Return (x, y) of the center of cell containing provided text 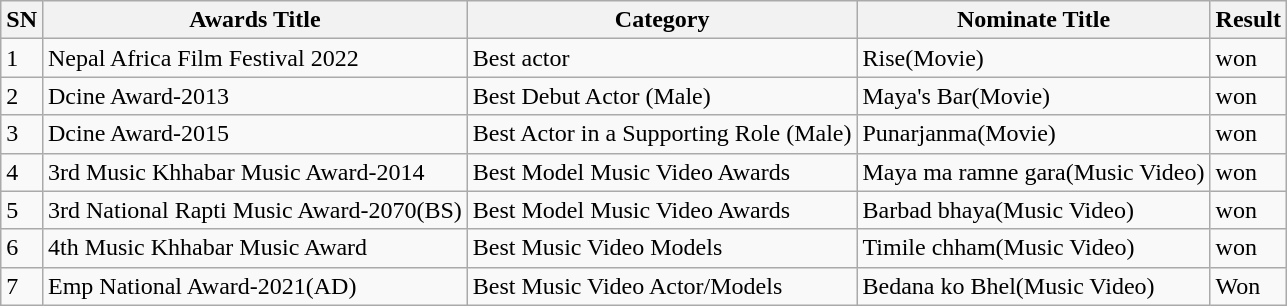
Emp National Award-2021(AD) (254, 286)
Bedana ko Bhel(Music Video) (1034, 286)
3 (22, 134)
Rise(Movie) (1034, 58)
Punarjanma(Movie) (1034, 134)
Best Music Video Models (662, 248)
Nepal Africa Film Festival 2022 (254, 58)
Won (1248, 286)
4 (22, 172)
Nominate Title (1034, 20)
5 (22, 210)
Best Debut Actor (Male) (662, 96)
Barbad bhaya(Music Video) (1034, 210)
Result (1248, 20)
Best Actor in a Supporting Role (Male) (662, 134)
Category (662, 20)
6 (22, 248)
Best actor (662, 58)
3rd National Rapti Music Award-2070(BS) (254, 210)
7 (22, 286)
Dcine Award-2015 (254, 134)
Dcine Award-2013 (254, 96)
3rd Music Khhabar Music Award-2014 (254, 172)
Timile chham(Music Video) (1034, 248)
Awards Title (254, 20)
Best Music Video Actor/Models (662, 286)
1 (22, 58)
SN (22, 20)
Maya's Bar(Movie) (1034, 96)
2 (22, 96)
Maya ma ramne gara(Music Video) (1034, 172)
4th Music Khhabar Music Award (254, 248)
